Identify which cell holds the provided text, then report its [X, Y] central coordinate. 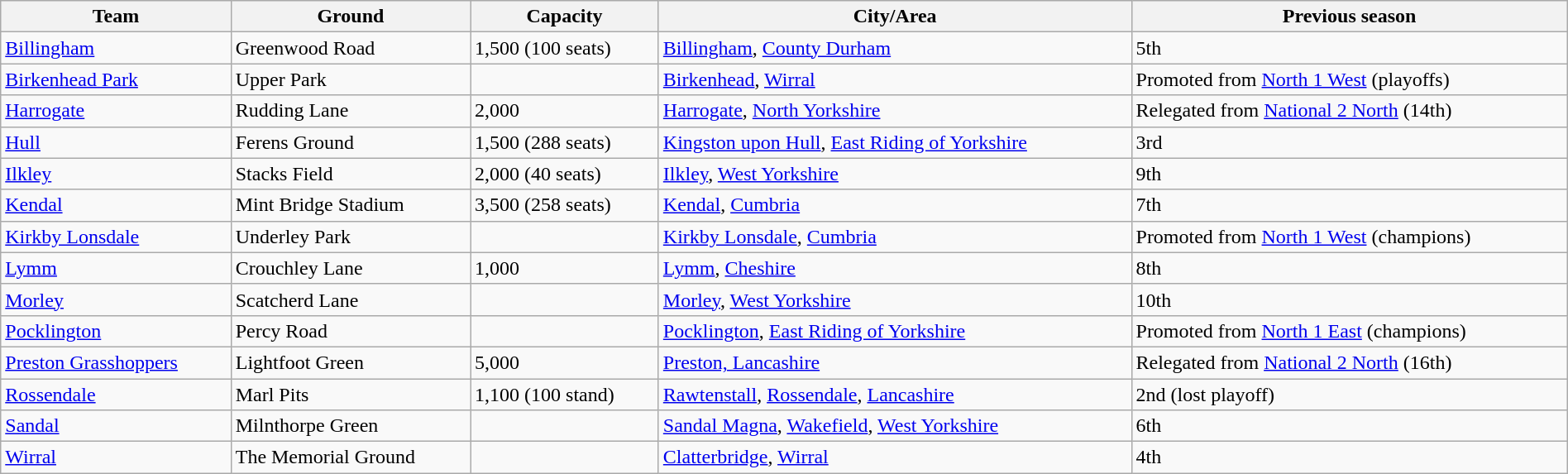
Ferens Ground [351, 142]
Morley [116, 299]
Kingston upon Hull, East Riding of Yorkshire [895, 142]
Lightfoot Green [351, 362]
2nd (lost playoff) [1350, 395]
Mint Bridge Stadium [351, 205]
Promoted from North 1 East (champions) [1350, 331]
9th [1350, 174]
Harrogate, North Yorkshire [895, 111]
10th [1350, 299]
Hull [116, 142]
Ilkley, West Yorkshire [895, 174]
Preston Grasshoppers [116, 362]
1,500 (288 seats) [565, 142]
Billingham, County Durham [895, 48]
Kirkby Lonsdale, Cumbria [895, 237]
Team [116, 17]
Wirral [116, 457]
City/Area [895, 17]
Relegated from National 2 North (16th) [1350, 362]
Kendal, Cumbria [895, 205]
Morley, West Yorkshire [895, 299]
6th [1350, 426]
Pocklington, East Riding of Yorkshire [895, 331]
Relegated from National 2 North (14th) [1350, 111]
Birkenhead, Wirral [895, 79]
Promoted from North 1 West (playoffs) [1350, 79]
3rd [1350, 142]
Rudding Lane [351, 111]
1,500 (100 seats) [565, 48]
Previous season [1350, 17]
The Memorial Ground [351, 457]
Stacks Field [351, 174]
1,000 [565, 268]
2,000 [565, 111]
8th [1350, 268]
Kendal [116, 205]
Harrogate [116, 111]
3,500 (258 seats) [565, 205]
Birkenhead Park [116, 79]
Capacity [565, 17]
Lymm [116, 268]
Billingham [116, 48]
Kirkby Lonsdale [116, 237]
5th [1350, 48]
Clatterbridge, Wirral [895, 457]
Crouchley Lane [351, 268]
Marl Pits [351, 395]
Ilkley [116, 174]
Ground [351, 17]
Milnthorpe Green [351, 426]
2,000 (40 seats) [565, 174]
Rossendale [116, 395]
Rawtenstall, Rossendale, Lancashire [895, 395]
Promoted from North 1 West (champions) [1350, 237]
Upper Park [351, 79]
Preston, Lancashire [895, 362]
7th [1350, 205]
Percy Road [351, 331]
Sandal Magna, Wakefield, West Yorkshire [895, 426]
5,000 [565, 362]
4th [1350, 457]
Sandal [116, 426]
Lymm, Cheshire [895, 268]
1,100 (100 stand) [565, 395]
Scatcherd Lane [351, 299]
Underley Park [351, 237]
Greenwood Road [351, 48]
Pocklington [116, 331]
